Identify which cell holds the provided text, then report its [x, y] central coordinate. 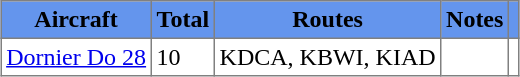
KDCA, KBWI, KIAD [327, 57]
Total [182, 20]
10 [182, 57]
Aircraft [76, 20]
Routes [327, 20]
Dornier Do 28 [76, 57]
Notes [475, 20]
